Output the (X, Y) coordinate of the center of the cell containing the given text.  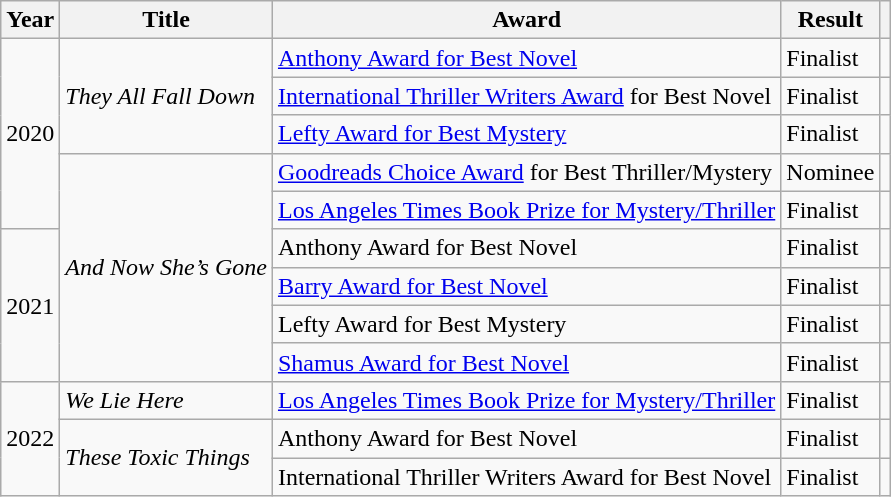
2020 (30, 134)
Year (30, 20)
Title (166, 20)
We Lie Here (166, 400)
2021 (30, 305)
2022 (30, 438)
Goodreads Choice Award for Best Thriller/Mystery (526, 172)
Award (526, 20)
Barry Award for Best Novel (526, 286)
These Toxic Things (166, 457)
And Now She’s Gone (166, 267)
They All Fall Down (166, 96)
Result (830, 20)
Nominee (830, 172)
Shamus Award for Best Novel (526, 362)
